Find where the given text appears and provide that cell's center as [x, y] coordinate. 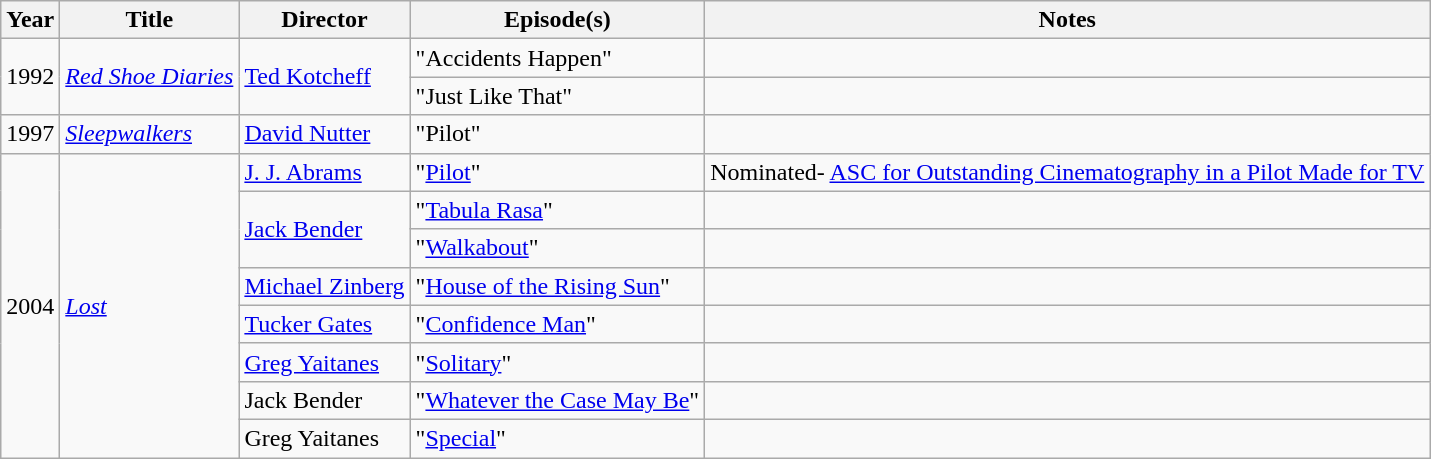
1992 [30, 77]
"Accidents Happen" [558, 58]
Michael Zinberg [324, 286]
"Tabula Rasa" [558, 210]
David Nutter [324, 134]
"Confidence Man" [558, 324]
Sleepwalkers [150, 134]
Director [324, 20]
"Special" [558, 438]
Notes [1068, 20]
Year [30, 20]
"Solitary" [558, 362]
"House of the Rising Sun" [558, 286]
Title [150, 20]
1997 [30, 134]
Episode(s) [558, 20]
Red Shoe Diaries [150, 77]
Ted Kotcheff [324, 77]
J. J. Abrams [324, 172]
Tucker Gates [324, 324]
"Whatever the Case May Be" [558, 400]
Nominated- ASC for Outstanding Cinematography in a Pilot Made for TV [1068, 172]
"Walkabout" [558, 248]
"Just Like That" [558, 96]
Lost [150, 305]
2004 [30, 305]
